Find where the given text appears and provide that cell's center as (x, y) coordinate. 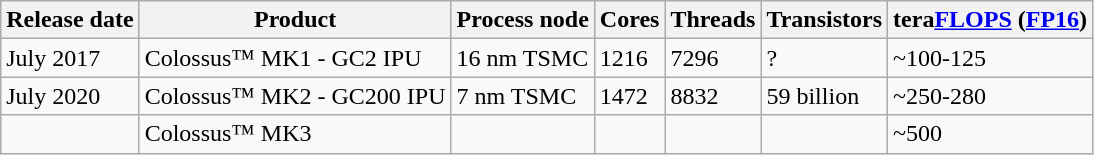
~500 (990, 134)
8832 (713, 96)
Colossus™ MK1 - GC2 IPU (295, 58)
Transistors (824, 20)
~250-280 (990, 96)
Colossus™ MK3 (295, 134)
Process node (522, 20)
59 billion (824, 96)
July 2017 (70, 58)
teraFLOPS (FP16) (990, 20)
7 nm TSMC (522, 96)
Colossus™ MK2 - GC200 IPU (295, 96)
Release date (70, 20)
? (824, 58)
7296 (713, 58)
Product (295, 20)
July 2020 (70, 96)
Threads (713, 20)
1216 (630, 58)
~100-125 (990, 58)
1472 (630, 96)
16 nm TSMC (522, 58)
Cores (630, 20)
